From the cell containing the given text, extract its center point as (x, y) coordinate. 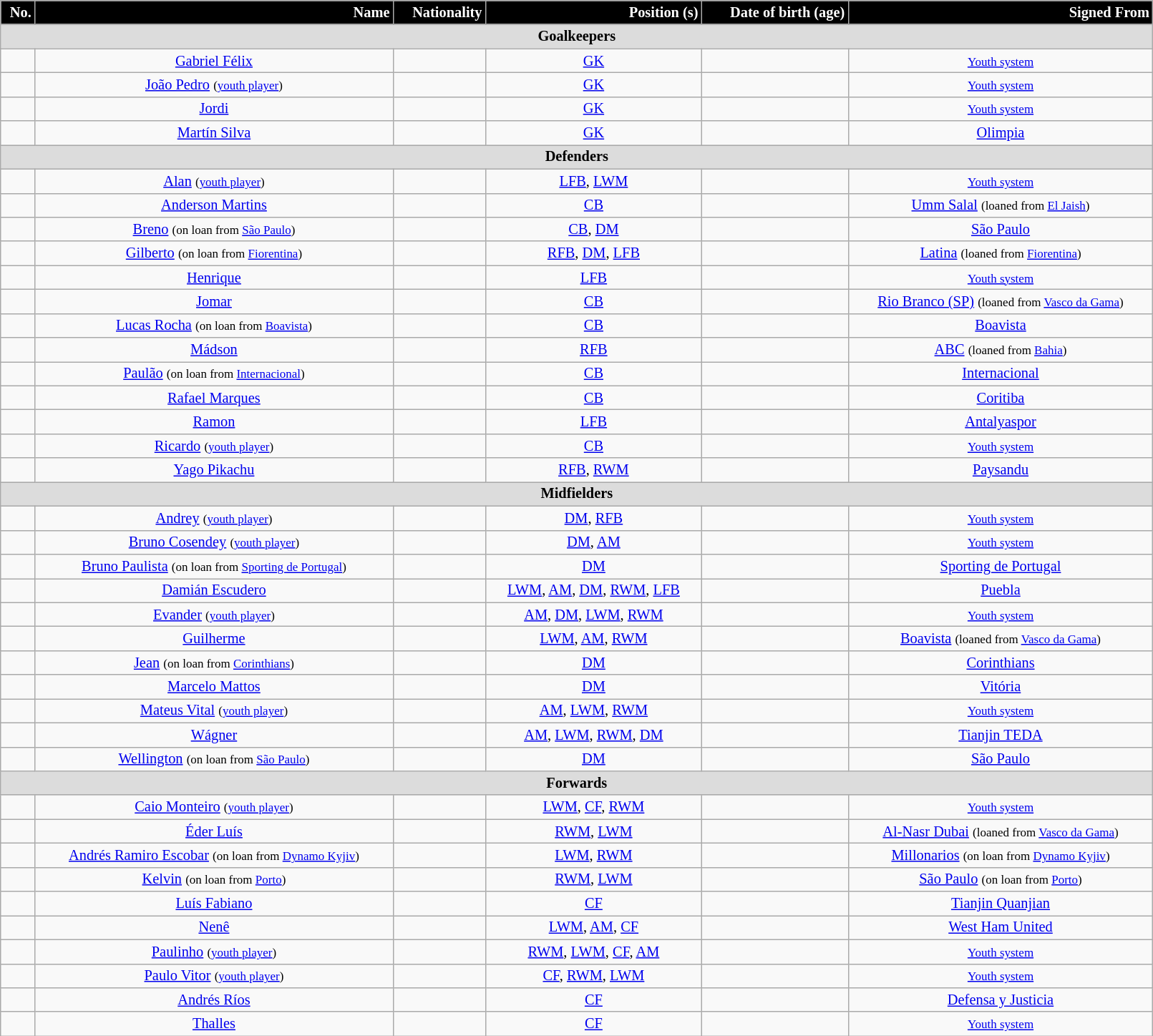
Millonarios (on loan from Dynamo Kyjiv) (1001, 855)
Mádson (215, 350)
Marcelo Mattos (215, 687)
Andrés Ríos (215, 1000)
CB, DM (593, 229)
Forwards (577, 783)
West Ham United (1001, 927)
Anderson Martins (215, 205)
Sporting de Portugal (1001, 566)
Luís Fabiano (215, 904)
Evander (youth player) (215, 615)
LWM, CF, RWM (593, 807)
Lucas Rocha (on loan from Boavista) (215, 326)
LFB, LWM (593, 181)
Guilherme (215, 638)
Kelvin (on loan from Porto) (215, 879)
Wellington (on loan from São Paulo) (215, 759)
LWM, AM, DM, RWM, LFB (593, 590)
Name (215, 12)
AM, LWM, RWM (593, 710)
Martín Silva (215, 133)
Tianjin Quanjian (1001, 904)
RFB, RWM (593, 470)
Yago Pikachu (215, 470)
Henrique (215, 278)
Latina (loaned from Fiorentina) (1001, 253)
Internacional (1001, 373)
Damián Escudero (215, 590)
ABC (loaned from Bahia) (1001, 350)
DM, AM (593, 542)
Gilberto (on loan from Fiorentina) (215, 253)
Ricardo (youth player) (215, 446)
AM, DM, LWM, RWM (593, 615)
Wágner (215, 735)
Boavista (loaned from Vasco da Gama) (1001, 638)
Bruno Paulista (on loan from Sporting de Portugal) (215, 566)
RFB (593, 350)
DM, RFB (593, 518)
Jomar (215, 301)
Caio Monteiro (youth player) (215, 807)
LWM, RWM (593, 855)
Vitória (1001, 687)
Nenê (215, 927)
Paulão (on loan from Internacional) (215, 373)
Bruno Cosendey (youth player) (215, 542)
Thalles (215, 1024)
Andrey (youth player) (215, 518)
Antalyaspor (1001, 421)
LWM, AM, CF (593, 927)
Mateus Vital (youth player) (215, 710)
Umm Salal (loaned from El Jaish) (1001, 205)
Rio Branco (SP) (loaned from Vasco da Gama) (1001, 301)
Boavista (1001, 326)
Paulo Vitor (youth player) (215, 976)
Breno (on loan from São Paulo) (215, 229)
Ramon (215, 421)
Al-Nasr Dubai (loaned from Vasco da Gama) (1001, 831)
Midfielders (577, 494)
Éder Luís (215, 831)
Paysandu (1001, 470)
RFB, DM, LFB (593, 253)
Defenders (577, 157)
Tianjin TEDA (1001, 735)
Position (s) (593, 12)
Date of birth (age) (774, 12)
Goalkeepers (577, 36)
Signed From (1001, 12)
Nationality (439, 12)
No. (18, 12)
Coritiba (1001, 398)
CF, RWM, LWM (593, 976)
João Pedro (youth player) (215, 84)
LWM, AM, RWM (593, 638)
Andrés Ramiro Escobar (on loan from Dynamo Kyjiv) (215, 855)
Defensa y Justicia (1001, 1000)
Alan (youth player) (215, 181)
Puebla (1001, 590)
RWM, LWM, CF, AM (593, 952)
Paulinho (youth player) (215, 952)
Corinthians (1001, 663)
Gabriel Félix (215, 61)
AM, LWM, RWM, DM (593, 735)
Jordi (215, 109)
Rafael Marques (215, 398)
Olimpia (1001, 133)
Jean (on loan from Corinthians) (215, 663)
São Paulo (on loan from Porto) (1001, 879)
